Provide the [x, y] coordinate of the cell's center where the given text is located.  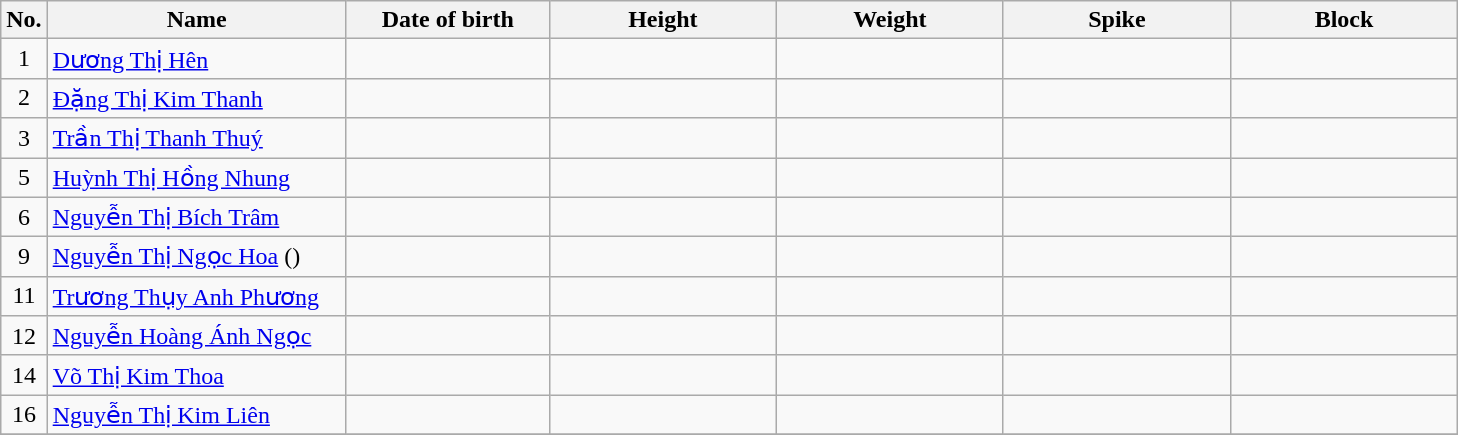
Huỳnh Thị Hồng Nhung [196, 178]
12 [24, 336]
Nguyễn Hoàng Ánh Ngọc [196, 336]
Nguyễn Thị Ngọc Hoa () [196, 257]
Đặng Thị Kim Thanh [196, 98]
Weight [890, 20]
Height [662, 20]
Dương Thị Hên [196, 59]
Spike [1116, 20]
Nguyễn Thị Bích Trâm [196, 217]
3 [24, 138]
16 [24, 415]
Trần Thị Thanh Thuý [196, 138]
No. [24, 20]
Date of birth [448, 20]
Võ Thị Kim Thoa [196, 375]
Name [196, 20]
14 [24, 375]
Block [1344, 20]
Nguyễn Thị Kim Liên [196, 415]
2 [24, 98]
6 [24, 217]
5 [24, 178]
Trương Thụy Anh Phương [196, 296]
1 [24, 59]
9 [24, 257]
11 [24, 296]
